Scan for the cell matching the given text and deliver its (X, Y) coordinate at center. 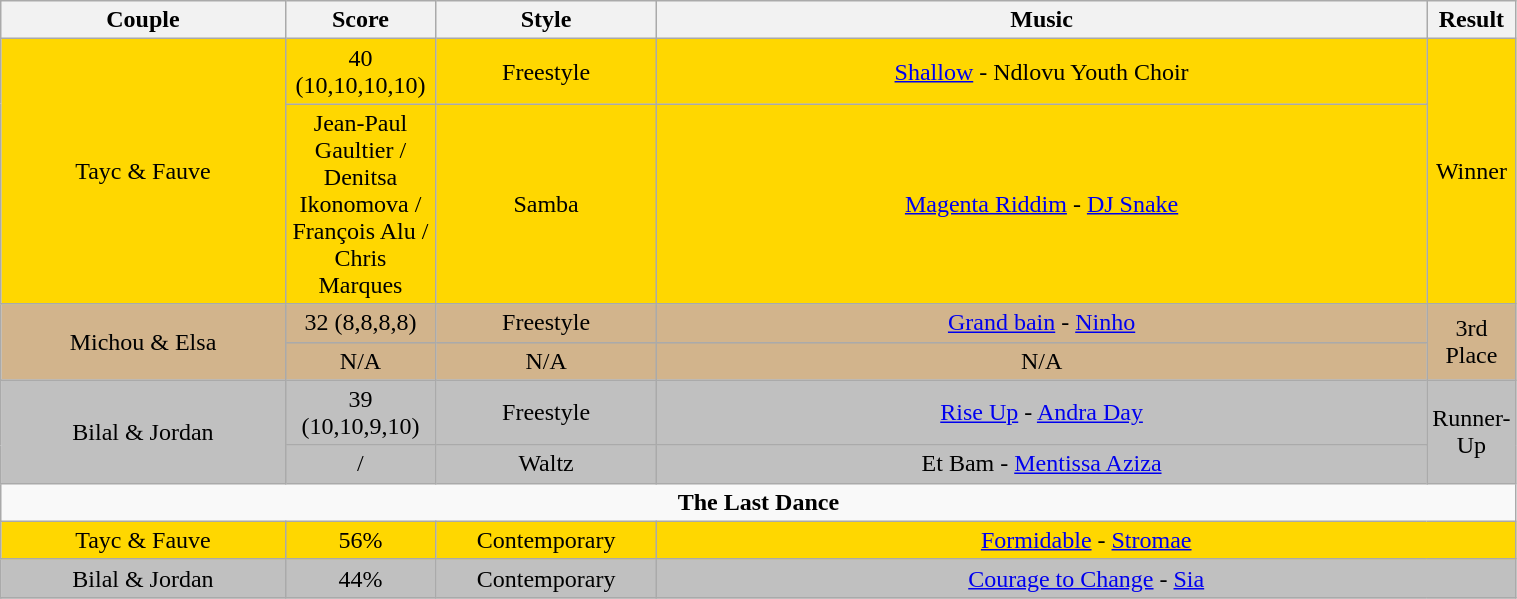
32 (8,8,8,8) (360, 323)
Shallow - Ndlovu Youth Choir (1041, 72)
Courage to Change - Sia (1086, 578)
Et Bam - Mentissa Aziza (1041, 464)
Result (1472, 20)
Jean-Paul Gaultier / Denitsa Ikonomova / François Alu / Chris Marques (360, 204)
Samba (546, 204)
/ (360, 464)
3rd Place (1472, 342)
Waltz (546, 464)
Style (546, 20)
40 (10,10,10,10) (360, 72)
Michou & Elsa (143, 342)
Magenta Riddim - DJ Snake (1041, 204)
Runner-Up (1472, 432)
The Last Dance (758, 502)
Formidable - Stromae (1086, 540)
39 (10,10,9,10) (360, 412)
56% (360, 540)
Grand bain - Ninho (1041, 323)
Rise Up - Andra Day (1041, 412)
Score (360, 20)
Couple (143, 20)
44% (360, 578)
Music (1041, 20)
Winner (1472, 172)
